Capture the cell that displays the provided text and extract its [x, y] central coordinate. 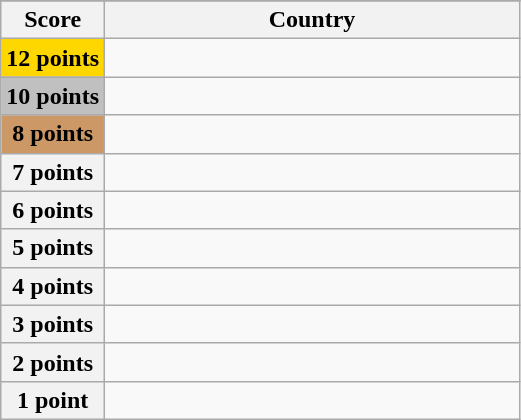
12 points [53, 58]
1 point [53, 400]
4 points [53, 286]
2 points [53, 362]
7 points [53, 172]
10 points [53, 96]
6 points [53, 210]
Score [53, 20]
8 points [53, 134]
5 points [53, 248]
3 points [53, 324]
Country [312, 20]
